Detect which cell encompasses the target text, then output its [X, Y] center coordinate. 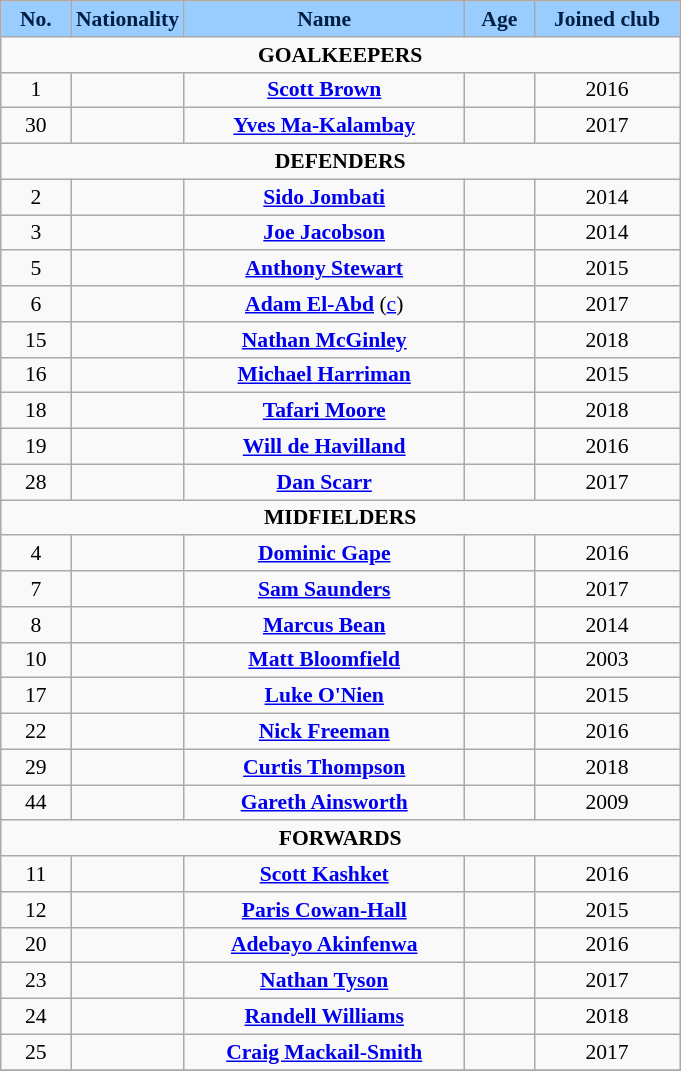
18 [36, 411]
20 [36, 945]
29 [36, 767]
MIDFIELDERS [340, 518]
Tafari Moore [324, 411]
15 [36, 340]
Marcus Bean [324, 625]
DEFENDERS [340, 162]
Randell Williams [324, 1017]
Sido Jombati [324, 197]
Nationality [128, 19]
Luke O'Nien [324, 696]
Age [499, 19]
Paris Cowan-Hall [324, 910]
Dominic Gape [324, 554]
11 [36, 874]
12 [36, 910]
10 [36, 660]
Matt Bloomfield [324, 660]
Scott Brown [324, 90]
Name [324, 19]
22 [36, 732]
1 [36, 90]
5 [36, 269]
Michael Harriman [324, 375]
3 [36, 233]
25 [36, 1052]
16 [36, 375]
Joe Jacobson [324, 233]
4 [36, 554]
Adebayo Akinfenwa [324, 945]
Craig Mackail-Smith [324, 1052]
Sam Saunders [324, 589]
Dan Scarr [324, 482]
2 [36, 197]
23 [36, 981]
24 [36, 1017]
Joined club [606, 19]
Will de Havilland [324, 447]
Nathan McGinley [324, 340]
17 [36, 696]
Adam El-Abd (c) [324, 304]
2003 [606, 660]
19 [36, 447]
Anthony Stewart [324, 269]
Yves Ma-Kalambay [324, 126]
30 [36, 126]
8 [36, 625]
7 [36, 589]
Scott Kashket [324, 874]
Curtis Thompson [324, 767]
GOALKEEPERS [340, 55]
Gareth Ainsworth [324, 803]
28 [36, 482]
6 [36, 304]
FORWARDS [340, 839]
2009 [606, 803]
No. [36, 19]
Nick Freeman [324, 732]
Nathan Tyson [324, 981]
44 [36, 803]
